Determine the [X, Y] coordinate at the center of the cell enclosing the given text.  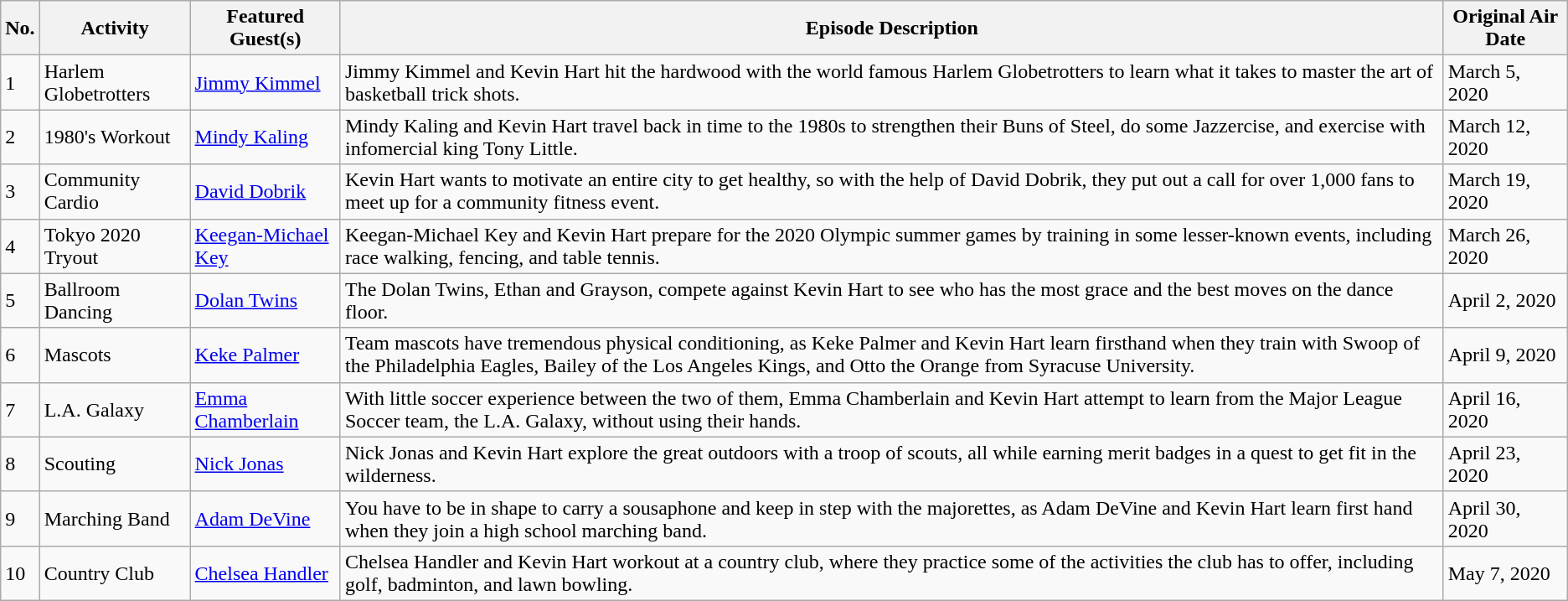
Tokyo 2020 Tryout [115, 246]
Chelsea Handler [265, 573]
1980's Workout [115, 137]
Emma Chamberlain [265, 409]
Activity [115, 28]
Mindy Kaling [265, 137]
9 [20, 518]
March 19, 2020 [1505, 191]
Episode Description [891, 28]
Adam DeVine [265, 518]
Country Club [115, 573]
April 30, 2020 [1505, 518]
Harlem Globetrotters [115, 82]
5 [20, 300]
April 2, 2020 [1505, 300]
8 [20, 464]
6 [20, 355]
Featured Guest(s) [265, 28]
Nick Jonas [265, 464]
May 7, 2020 [1505, 573]
1 [20, 82]
Mascots [115, 355]
2 [20, 137]
Ballroom Dancing [115, 300]
April 23, 2020 [1505, 464]
4 [20, 246]
Original Air Date [1505, 28]
The Dolan Twins, Ethan and Grayson, compete against Kevin Hart to see who has the most grace and the best moves on the dance floor. [891, 300]
No. [20, 28]
Keegan-Michael Key [265, 246]
Community Cardio [115, 191]
3 [20, 191]
7 [20, 409]
March 12, 2020 [1505, 137]
April 9, 2020 [1505, 355]
David Dobrik [265, 191]
Scouting [115, 464]
Dolan Twins [265, 300]
March 26, 2020 [1505, 246]
10 [20, 573]
Nick Jonas and Kevin Hart explore the great outdoors with a troop of scouts, all while earning merit badges in a quest to get fit in the wilderness. [891, 464]
Keke Palmer [265, 355]
Jimmy Kimmel [265, 82]
April 16, 2020 [1505, 409]
Marching Band [115, 518]
March 5, 2020 [1505, 82]
L.A. Galaxy [115, 409]
